Return the (X, Y) coordinate for the center point of the cell that contains the specified text.  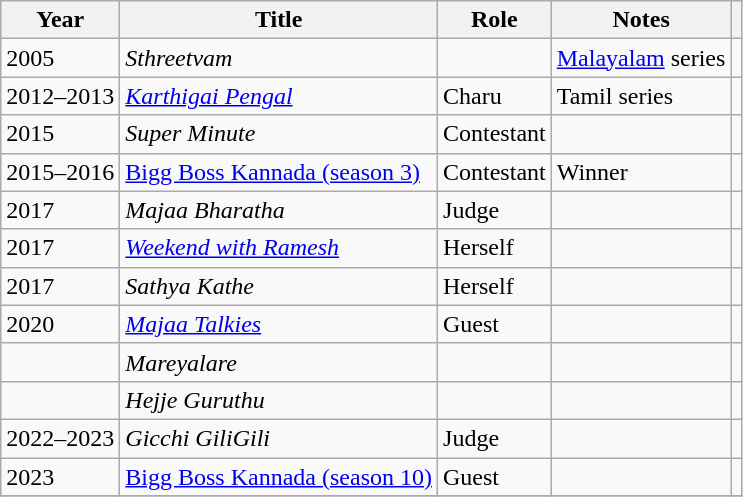
Sathya Kathe (279, 286)
Gicchi GiliGili (279, 438)
Bigg Boss Kannada (season 10) (279, 477)
Majaa Talkies (279, 324)
2015–2016 (60, 172)
Weekend with Ramesh (279, 248)
Sthreetvam (279, 58)
2022–2023 (60, 438)
2020 (60, 324)
Title (279, 20)
Bigg Boss Kannada (season 3) (279, 172)
Tamil series (641, 96)
Karthigai Pengal (279, 96)
2015 (60, 134)
Hejje Guruthu (279, 400)
Winner (641, 172)
Charu (495, 96)
Majaa Bharatha (279, 210)
2012–2013 (60, 96)
Malayalam series (641, 58)
Notes (641, 20)
Year (60, 20)
Mareyalare (279, 362)
2005 (60, 58)
Super Minute (279, 134)
2023 (60, 477)
Role (495, 20)
